Return [x, y] of the center of cell containing provided text 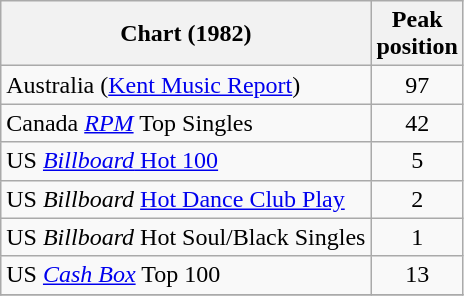
US Billboard Hot Dance Club Play [186, 199]
13 [417, 275]
1 [417, 237]
2 [417, 199]
Peakposition [417, 34]
US Billboard Hot Soul/Black Singles [186, 237]
42 [417, 123]
Australia (Kent Music Report) [186, 85]
97 [417, 85]
Canada RPM Top Singles [186, 123]
Chart (1982) [186, 34]
US Billboard Hot 100 [186, 161]
US Cash Box Top 100 [186, 275]
5 [417, 161]
